Determine the (X, Y) coordinate at the center of the cell enclosing the given text.  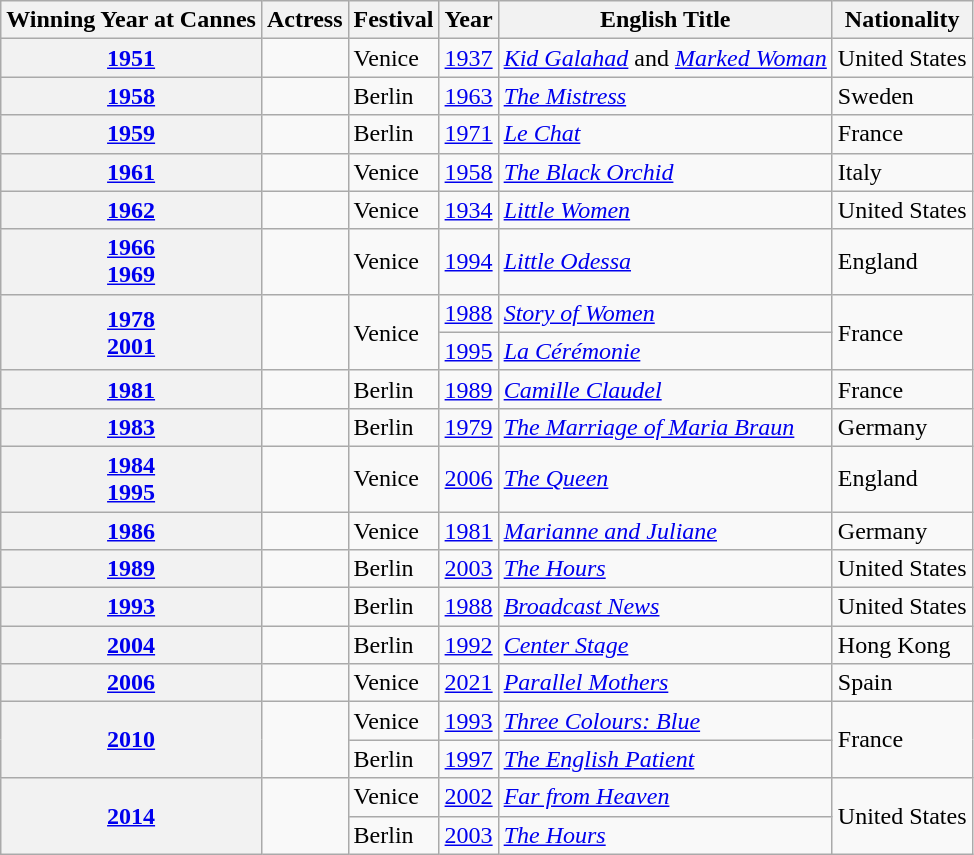
Far from Heaven (665, 797)
English Title (665, 20)
2002 (468, 797)
The Marriage of Maria Braun (665, 427)
2014 (132, 816)
1971 (468, 134)
Le Chat (665, 134)
2010 (132, 740)
Kid Galahad and Marked Woman (665, 58)
1934 (468, 210)
Camille Claudel (665, 389)
1963 (468, 96)
The English Patient (665, 759)
Year (468, 20)
The Mistress (665, 96)
1962 (132, 210)
19782001 (132, 332)
19661969 (132, 262)
La Cérémonie (665, 351)
Center Stage (665, 645)
Italy (902, 172)
Winning Year at Cannes (132, 20)
1997 (468, 759)
2021 (468, 683)
1994 (468, 262)
Sweden (902, 96)
Parallel Mothers (665, 683)
Festival (394, 20)
The Queen (665, 478)
Broadcast News (665, 607)
Three Colours: Blue (665, 721)
19841995 (132, 478)
1983 (132, 427)
Marianne and Juliane (665, 531)
1937 (468, 58)
Story of Women (665, 313)
1995 (468, 351)
1961 (132, 172)
1951 (132, 58)
1979 (468, 427)
Hong Kong (902, 645)
1959 (132, 134)
1986 (132, 531)
The Black Orchid (665, 172)
Spain (902, 683)
1992 (468, 645)
Little Women (665, 210)
Nationality (902, 20)
Actress (304, 20)
2004 (132, 645)
Little Odessa (665, 262)
